Identify which cell holds the provided text, then report its (x, y) central coordinate. 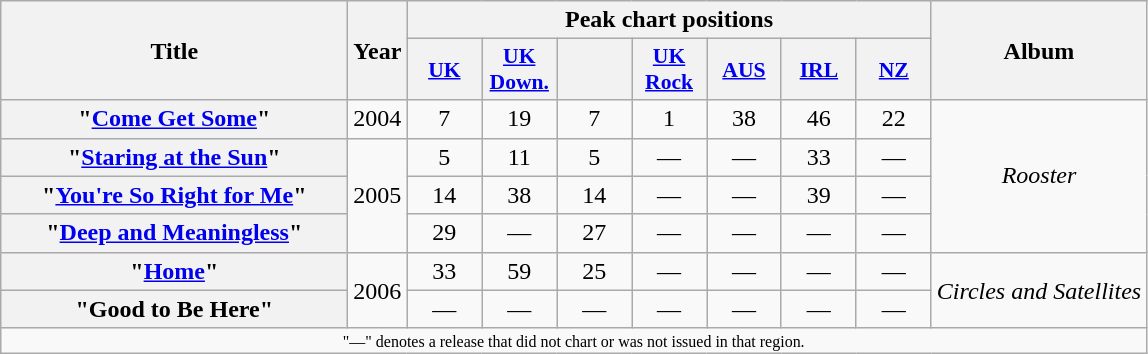
2006 (378, 290)
2005 (378, 195)
Circles and Satellites (1038, 290)
59 (520, 271)
"Home" (174, 271)
22 (894, 119)
"Deep and Meaningless" (174, 233)
46 (818, 119)
39 (818, 195)
UKRock (670, 70)
Peak chart positions (669, 20)
Album (1038, 50)
"Good to Be Here" (174, 309)
19 (520, 119)
Year (378, 50)
UK (444, 70)
"Staring at the Sun" (174, 157)
NZ (894, 70)
29 (444, 233)
Rooster (1038, 176)
"You're So Right for Me" (174, 195)
27 (594, 233)
AUS (744, 70)
"—" denotes a release that did not chart or was not issued in that region. (574, 340)
IRL (818, 70)
1 (670, 119)
11 (520, 157)
Title (174, 50)
"Come Get Some" (174, 119)
2004 (378, 119)
25 (594, 271)
UKDown. (520, 70)
